Capture the cell that displays the provided text and extract its (X, Y) central coordinate. 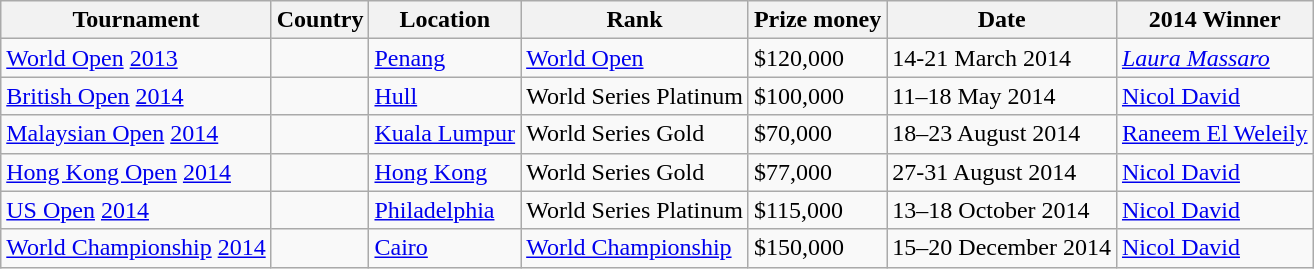
Penang (445, 58)
World Championship 2014 (136, 248)
World Open 2013 (136, 58)
US Open 2014 (136, 210)
Cairo (445, 248)
2014 Winner (1214, 20)
18–23 August 2014 (1002, 134)
Country (320, 20)
27-31 August 2014 (1002, 172)
Philadelphia (445, 210)
Date (1002, 20)
Hong Kong Open 2014 (136, 172)
$77,000 (817, 172)
$115,000 (817, 210)
Raneem El Weleily (1214, 134)
11–18 May 2014 (1002, 96)
World Championship (635, 248)
$70,000 (817, 134)
$100,000 (817, 96)
World Open (635, 58)
Prize money (817, 20)
Laura Massaro (1214, 58)
$120,000 (817, 58)
Location (445, 20)
13–18 October 2014 (1002, 210)
Hong Kong (445, 172)
15–20 December 2014 (1002, 248)
Malaysian Open 2014 (136, 134)
British Open 2014 (136, 96)
$150,000 (817, 248)
Tournament (136, 20)
Hull (445, 96)
Rank (635, 20)
Kuala Lumpur (445, 134)
14-21 March 2014 (1002, 58)
